Detect which cell encompasses the target text, then output its (X, Y) center coordinate. 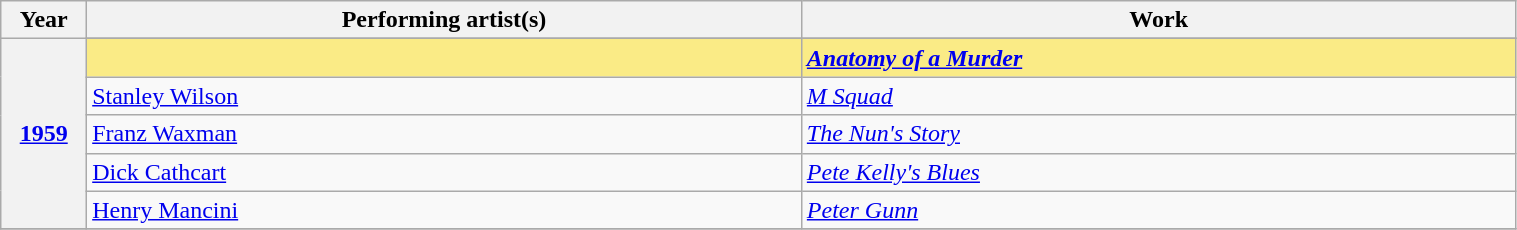
Dick Cathcart (444, 172)
Performing artist(s) (444, 20)
Year (44, 20)
1959 (44, 134)
Pete Kelly's Blues (1158, 172)
Henry Mancini (444, 210)
Stanley Wilson (444, 96)
Work (1158, 20)
Peter Gunn (1158, 210)
M Squad (1158, 96)
Anatomy of a Murder (1158, 58)
The Nun's Story (1158, 134)
Franz Waxman (444, 134)
